Capture the cell that displays the provided text and extract its [X, Y] central coordinate. 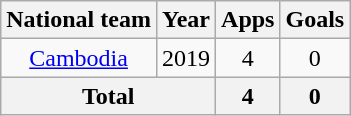
Goals [315, 20]
Year [186, 20]
Total [108, 96]
2019 [186, 58]
National team [79, 20]
Apps [248, 20]
Cambodia [79, 58]
